Extract the [x, y] coordinate from the center of the cell holding the provided text.  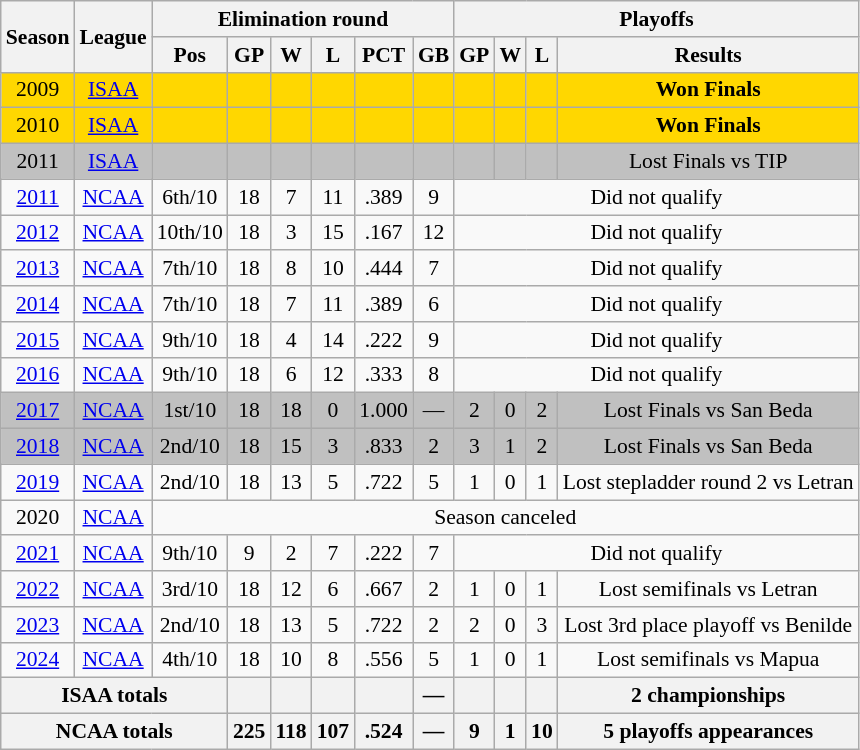
Lost stepladder round 2 vs Letran [708, 482]
118 [290, 732]
4th/10 [190, 660]
.167 [384, 233]
1.000 [384, 411]
5 playoffs appearances [708, 732]
Lost semifinals vs Letran [708, 589]
2021 [38, 554]
3rd/10 [190, 589]
2016 [38, 375]
Lost Finals vs TIP [708, 162]
2014 [38, 304]
ISAA totals [114, 696]
10th/10 [190, 233]
.524 [384, 732]
2013 [38, 269]
1st/10 [190, 411]
.667 [384, 589]
2019 [38, 482]
107 [334, 732]
2024 [38, 660]
.333 [384, 375]
2010 [38, 126]
Elimination round [303, 19]
Results [708, 55]
GB [434, 55]
2022 [38, 589]
2018 [38, 447]
6th/10 [190, 197]
Playoffs [656, 19]
2020 [38, 518]
2 championships [708, 696]
Season canceled [506, 518]
Lost semifinals vs Mapua [708, 660]
PCT [384, 55]
Season [38, 36]
Pos [190, 55]
2017 [38, 411]
2023 [38, 625]
League [112, 36]
.833 [384, 447]
Lost 3rd place playoff vs Benilde [708, 625]
2012 [38, 233]
225 [250, 732]
4 [290, 340]
2015 [38, 340]
2009 [38, 90]
14 [334, 340]
NCAA totals [114, 732]
.556 [384, 660]
.444 [384, 269]
